Identify which cell holds the provided text, then report its [X, Y] central coordinate. 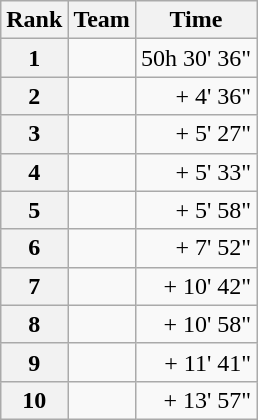
+ 4' 36" [196, 96]
3 [34, 134]
+ 11' 41" [196, 362]
9 [34, 362]
Rank [34, 20]
5 [34, 210]
Team [102, 20]
2 [34, 96]
1 [34, 58]
+ 5' 27" [196, 134]
Time [196, 20]
10 [34, 400]
+ 10' 58" [196, 324]
6 [34, 248]
+ 13' 57" [196, 400]
50h 30' 36" [196, 58]
7 [34, 286]
+ 10' 42" [196, 286]
+ 5' 33" [196, 172]
+ 7' 52" [196, 248]
+ 5' 58" [196, 210]
4 [34, 172]
8 [34, 324]
